For the text-containing cell, return its midpoint in (x, y) coordinate format. 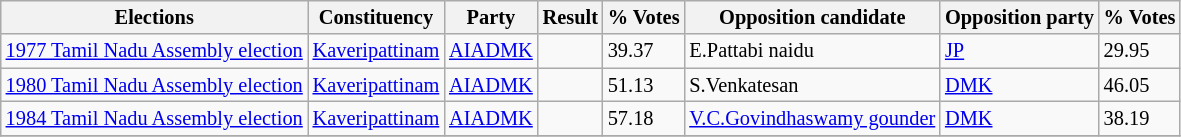
Result (570, 17)
1977 Tamil Nadu Assembly election (154, 51)
38.19 (1140, 118)
S.Venkatesan (812, 85)
1980 Tamil Nadu Assembly election (154, 85)
Opposition candidate (812, 17)
1984 Tamil Nadu Assembly election (154, 118)
JP (1020, 51)
57.18 (644, 118)
46.05 (1140, 85)
51.13 (644, 85)
Party (490, 17)
Constituency (376, 17)
Elections (154, 17)
V.C.Govindhaswamy gounder (812, 118)
Opposition party (1020, 17)
29.95 (1140, 51)
E.Pattabi naidu (812, 51)
39.37 (644, 51)
